Pinpoint the cell where the given text exists, returning its (x, y) midpoint coordinate. 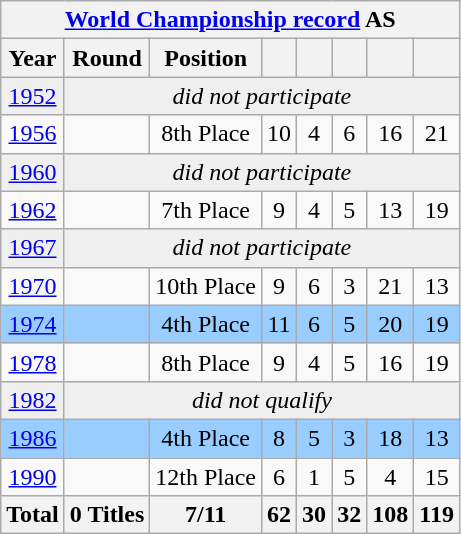
Position (206, 58)
119 (437, 515)
8 (280, 438)
12th Place (206, 477)
62 (280, 515)
7th Place (206, 210)
Round (107, 58)
15 (437, 477)
1 (314, 477)
1978 (33, 362)
1960 (33, 172)
7/11 (206, 515)
18 (390, 438)
1952 (33, 96)
11 (280, 324)
World Championship record AS (230, 20)
1986 (33, 438)
30 (314, 515)
Year (33, 58)
1990 (33, 477)
1974 (33, 324)
1982 (33, 400)
108 (390, 515)
32 (350, 515)
1967 (33, 248)
Total (33, 515)
10th Place (206, 286)
1970 (33, 286)
1962 (33, 210)
did not qualify (262, 400)
1956 (33, 134)
20 (390, 324)
10 (280, 134)
0 Titles (107, 515)
